Locate the cell with the specified text and output its [X, Y] center coordinate. 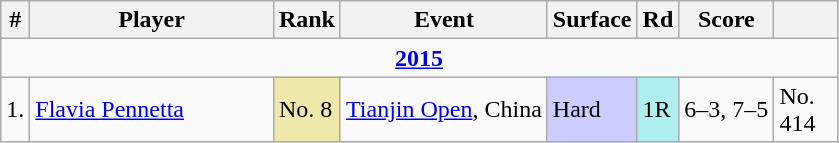
Rank [306, 20]
1. [16, 110]
# [16, 20]
Rd [658, 20]
Score [726, 20]
1R [658, 110]
Event [444, 20]
Surface [592, 20]
No. 414 [806, 110]
Flavia Pennetta [152, 110]
2015 [420, 58]
Hard [592, 110]
Player [152, 20]
Tianjin Open, China [444, 110]
6–3, 7–5 [726, 110]
No. 8 [306, 110]
